Find where the given text appears and provide that cell's center as [X, Y] coordinate. 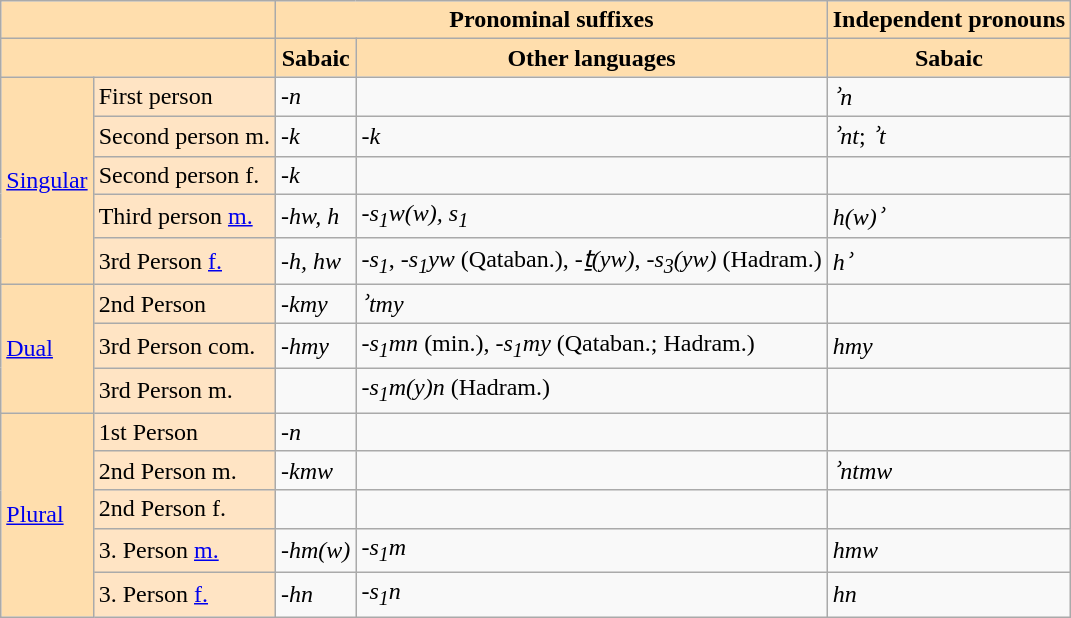
Plural [47, 514]
-s1n [592, 595]
2nd Person f. [184, 509]
2nd Person m. [184, 471]
ʾntmw [948, 471]
hmy [948, 346]
Second person f. [184, 175]
3. Person m. [184, 550]
hʾ [948, 261]
-s1m(y)n (Hadram.) [592, 390]
Second person m. [184, 136]
3. Person f. [184, 595]
1st Person [184, 431]
-hw, h [316, 216]
-hn [316, 595]
3rd Person com. [184, 346]
-s1m [592, 550]
Pronominal suffixes [552, 20]
-s1, -s1yw (Qataban.), -ṯ(yw), -s3(yw) (Hadram.) [592, 261]
Other languages [592, 58]
2nd Person [184, 304]
h(w)ʾ [948, 216]
hmw [948, 550]
ʾn [948, 97]
-s1mn (min.), -s1my (Qataban.; Hadram.) [592, 346]
-kmy [316, 304]
Singular [47, 180]
First person [184, 97]
3rd Person m. [184, 390]
3rd Person f. [184, 261]
ʾtmy [592, 304]
-kmw [316, 471]
-s1w(w), s1 [592, 216]
Independent pronouns [948, 20]
hn [948, 595]
Third person m. [184, 216]
-hm(w) [316, 550]
-h, hw [316, 261]
Dual [47, 348]
ʾnt; ʾt [948, 136]
-hmy [316, 346]
